Return [X, Y] of the center of cell containing provided text 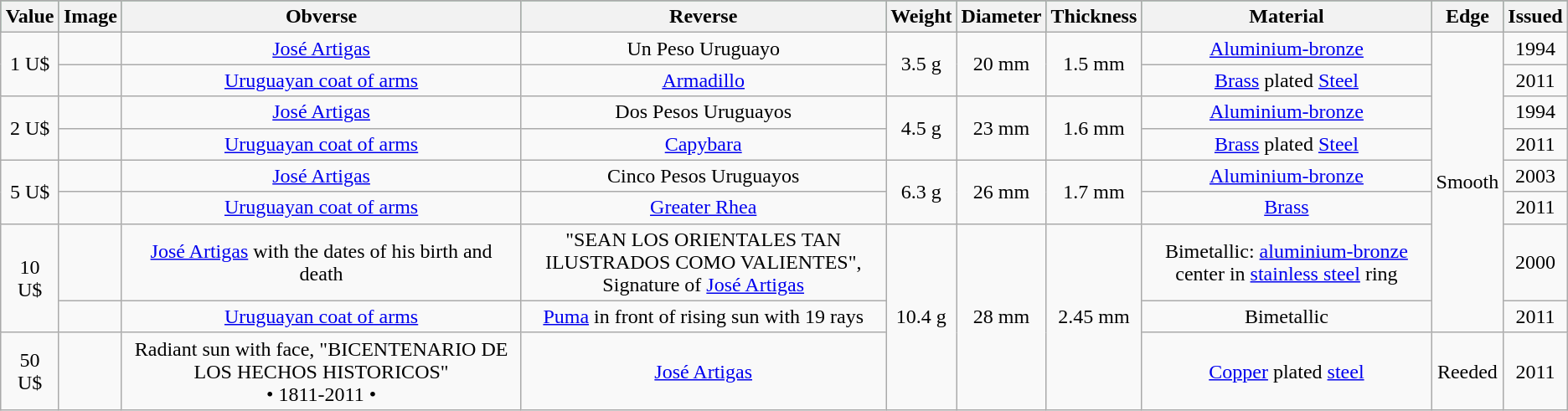
20 mm [1002, 64]
1 U$ [30, 64]
Issued [1535, 17]
Bimetallic: aluminium-bronze center in stainless steel ring [1287, 262]
Dos Pesos Uruguayos [704, 112]
2 U$ [30, 128]
Reeded [1467, 371]
Reverse [704, 17]
2003 [1535, 176]
Diameter [1002, 17]
Material [1287, 17]
"SEAN LOS ORIENTALES TAN ILUSTRADOS COMO VALIENTES",Signature of José Artigas [704, 262]
Cinco Pesos Uruguayos [704, 176]
Bimetallic [1287, 316]
Image [90, 17]
Weight [921, 17]
Value [30, 17]
Obverse [321, 17]
10.4 g [921, 316]
6.3 g [921, 192]
28 mm [1002, 316]
Puma in front of rising sun with 19 rays [704, 316]
26 mm [1002, 192]
José Artigas with the dates of his birth and death [321, 262]
Radiant sun with face, "BICENTENARIO DE LOS HECHOS HISTORICOS"• 1811-2011 • [321, 371]
Copper plated steel [1287, 371]
Capybara [704, 144]
Brass [1287, 208]
1.5 mm [1094, 64]
50 U$ [30, 371]
Thickness [1094, 17]
3.5 g [921, 64]
5 U$ [30, 192]
4.5 g [921, 128]
Un Peso Uruguayo [704, 49]
2000 [1535, 262]
10 U$ [30, 278]
2.45 mm [1094, 316]
23 mm [1002, 128]
Edge [1467, 17]
1.6 mm [1094, 128]
1.7 mm [1094, 192]
Armadillo [704, 80]
Greater Rhea [704, 208]
Smooth [1467, 182]
